Return the (X, Y) coordinate for the center point of the cell that contains the specified text.  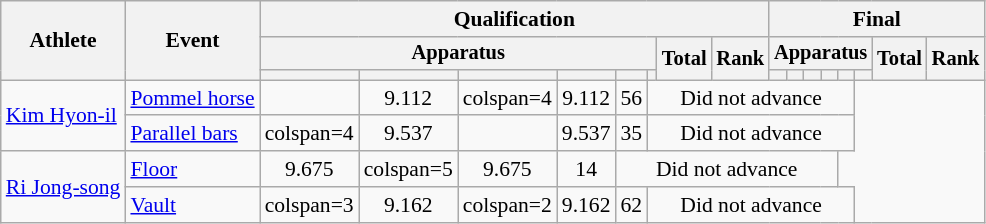
Ri Jong-song (64, 186)
Vault (192, 205)
Event (192, 40)
14 (586, 169)
Athlete (64, 40)
colspan=3 (310, 205)
Final (876, 19)
35 (632, 134)
62 (632, 205)
Parallel bars (192, 134)
Pommel horse (192, 98)
Qualification (514, 19)
Floor (192, 169)
Kim Hyon-il (64, 116)
56 (632, 98)
colspan=2 (508, 205)
colspan=5 (408, 169)
